Capture the cell that displays the provided text and extract its [x, y] central coordinate. 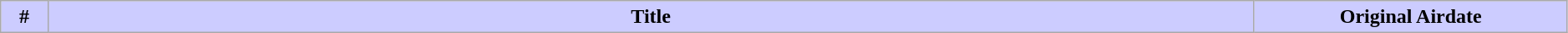
Title [651, 17]
Original Airdate [1410, 17]
# [24, 17]
